Find where the given text appears and provide that cell's center as [x, y] coordinate. 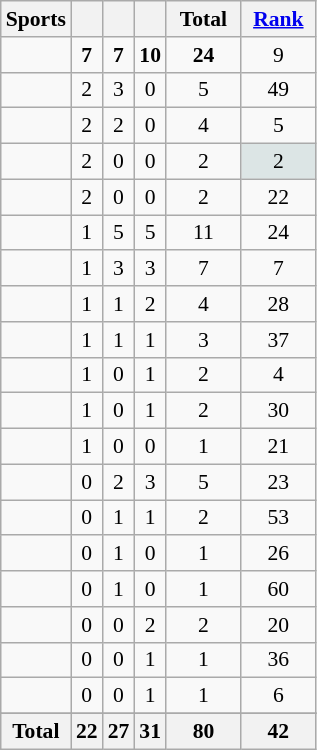
10 [150, 55]
6 [278, 696]
Sports [36, 19]
Rank [278, 19]
60 [278, 589]
20 [278, 625]
42 [278, 732]
28 [278, 304]
23 [278, 482]
11 [204, 233]
36 [278, 660]
9 [278, 55]
37 [278, 340]
53 [278, 518]
80 [204, 732]
27 [119, 732]
49 [278, 90]
26 [278, 554]
30 [278, 411]
21 [278, 447]
31 [150, 732]
